Determine the [x, y] coordinate at the center of the cell enclosing the given text.  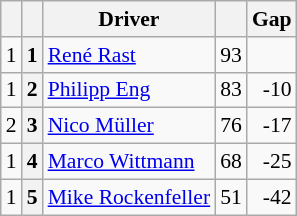
René Rast [130, 55]
Driver [130, 19]
51 [231, 197]
-42 [272, 197]
3 [32, 126]
Marco Wittmann [130, 162]
-10 [272, 90]
-25 [272, 162]
Mike Rockenfeller [130, 197]
-17 [272, 126]
83 [231, 90]
93 [231, 55]
Nico Müller [130, 126]
76 [231, 126]
68 [231, 162]
5 [32, 197]
4 [32, 162]
Gap [272, 19]
Philipp Eng [130, 90]
